Pinpoint the cell where the given text exists, returning its (x, y) midpoint coordinate. 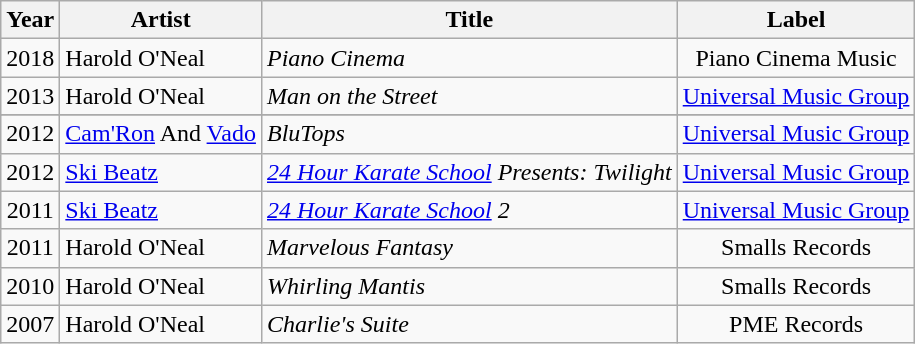
Label (796, 20)
2013 (30, 96)
BluTops (469, 134)
Title (469, 20)
Year (30, 20)
2010 (30, 286)
Piano Cinema Music (796, 58)
2018 (30, 58)
Charlie's Suite (469, 324)
PME Records (796, 324)
Piano Cinema (469, 58)
Whirling Mantis (469, 286)
Artist (161, 20)
24 Hour Karate School 2 (469, 210)
2007 (30, 324)
Cam'Ron And Vado (161, 134)
24 Hour Karate School Presents: Twilight (469, 172)
Marvelous Fantasy (469, 248)
Man on the Street (469, 96)
